Scan for the cell matching the given text and deliver its (x, y) coordinate at center. 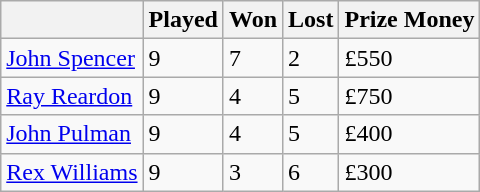
3 (252, 172)
John Spencer (72, 58)
£400 (410, 134)
£300 (410, 172)
7 (252, 58)
2 (311, 58)
Rex Williams (72, 172)
Lost (311, 20)
£750 (410, 96)
Prize Money (410, 20)
6 (311, 172)
Won (252, 20)
Ray Reardon (72, 96)
Played (183, 20)
John Pulman (72, 134)
£550 (410, 58)
